Find where the given text appears and provide that cell's center as [X, Y] coordinate. 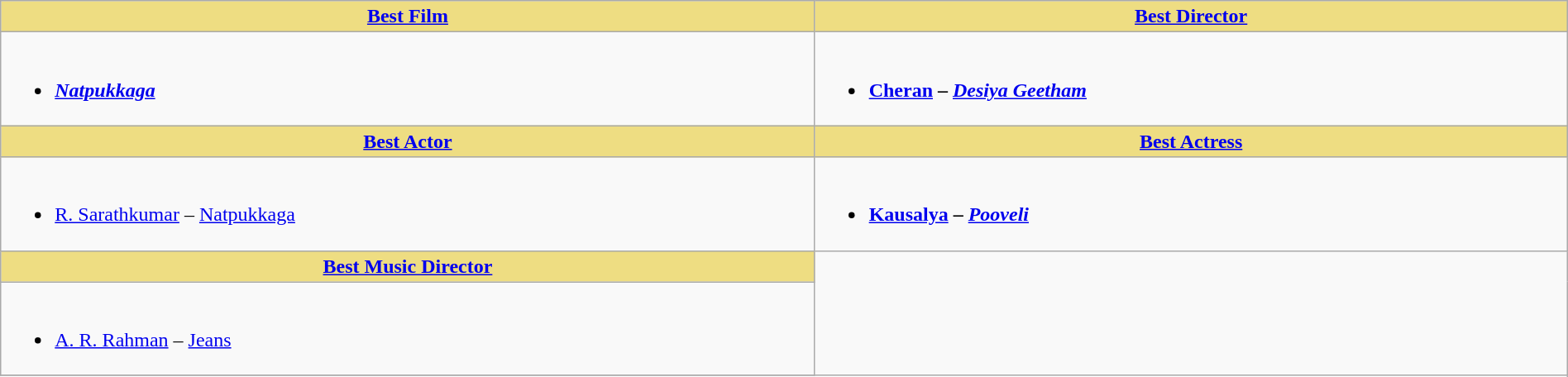
Best Actor [408, 141]
Best Actress [1191, 141]
Best Film [408, 17]
A. R. Rahman – Jeans [408, 329]
Cheran – Desiya Geetham [1191, 79]
Best Music Director [408, 266]
Kausalya – Pooveli [1191, 203]
R. Sarathkumar – Natpukkaga [408, 203]
Best Director [1191, 17]
Natpukkaga [408, 79]
